Locate the cell with the specified text and output its (x, y) center coordinate. 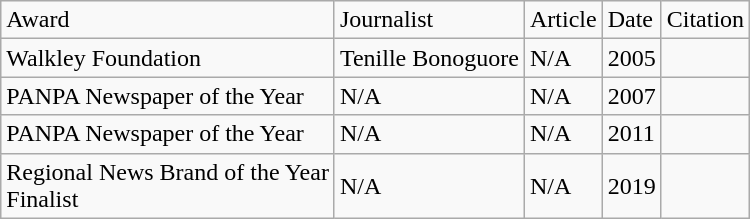
2019 (632, 186)
2005 (632, 58)
Article (563, 20)
2011 (632, 134)
Journalist (429, 20)
2007 (632, 96)
Award (168, 20)
Regional News Brand of the YearFinalist (168, 186)
Tenille Bonoguore (429, 58)
Date (632, 20)
Citation (705, 20)
Walkley Foundation (168, 58)
